Extract the [X, Y] coordinate from the center of the cell holding the provided text.  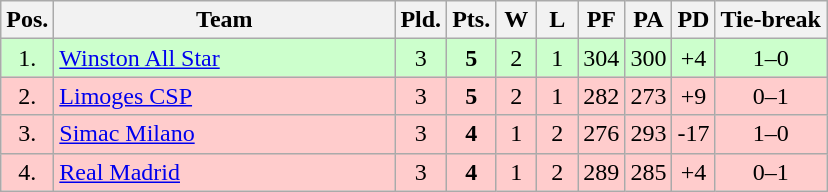
4. [28, 172]
Pts. [472, 20]
300 [648, 58]
282 [602, 96]
289 [602, 172]
Limoges CSP [224, 96]
2. [28, 96]
-17 [694, 134]
1. [28, 58]
+9 [694, 96]
285 [648, 172]
W [516, 20]
304 [602, 58]
PA [648, 20]
276 [602, 134]
Pos. [28, 20]
PF [602, 20]
Team [224, 20]
Pld. [421, 20]
273 [648, 96]
PD [694, 20]
3. [28, 134]
L [558, 20]
Simac Milano [224, 134]
293 [648, 134]
Winston All Star [224, 58]
Tie-break [771, 20]
Real Madrid [224, 172]
